Pinpoint the cell where the given text exists, returning its [x, y] midpoint coordinate. 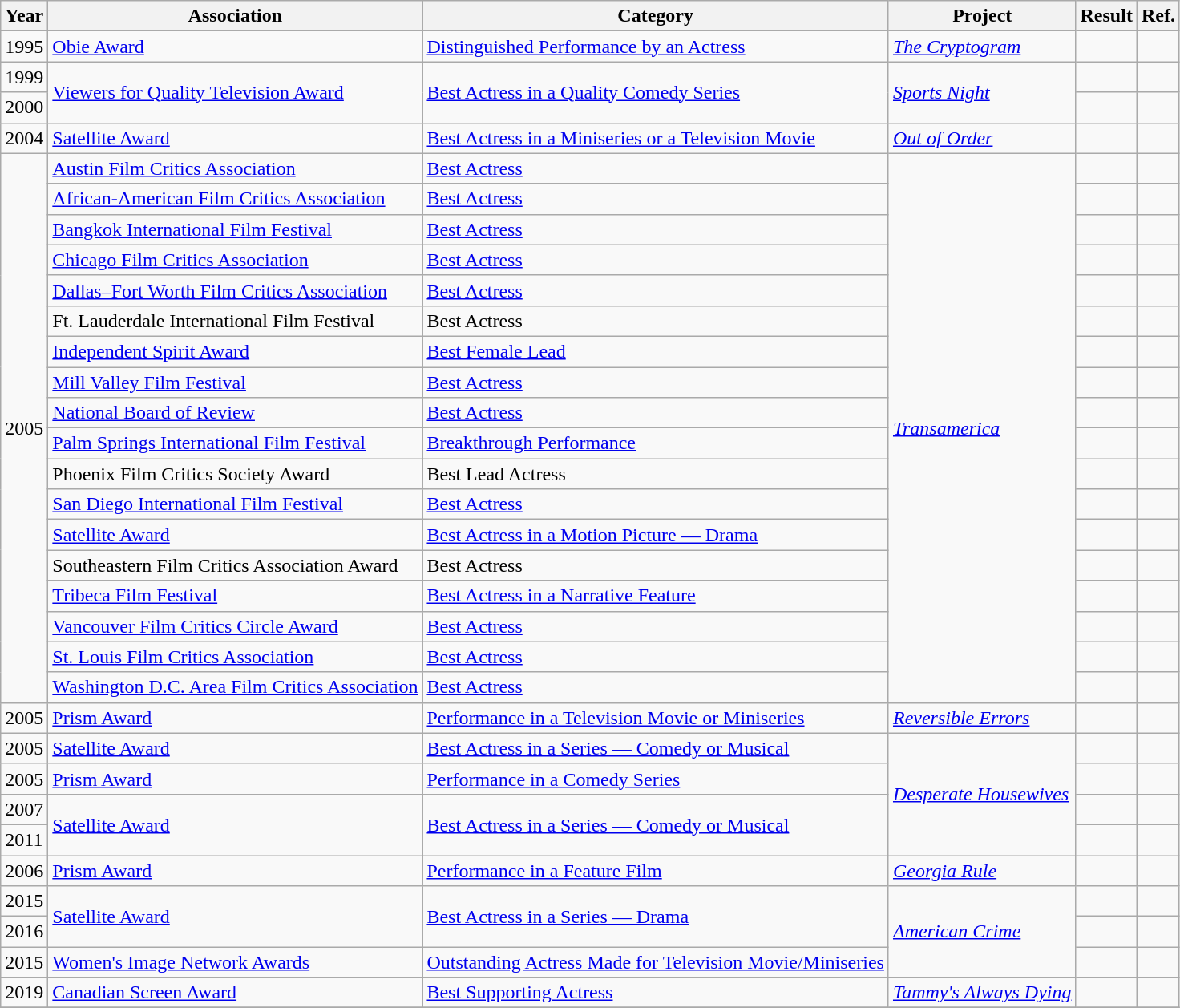
Dallas–Fort Worth Film Critics Association [236, 290]
2016 [24, 932]
Sports Night [982, 92]
Ref. [1158, 16]
Ft. Lauderdale International Film Festival [236, 321]
Project [982, 16]
2000 [24, 107]
Desperate Housewives [982, 794]
Austin Film Critics Association [236, 168]
Best Female Lead [656, 351]
Performance in a Comedy Series [656, 779]
1999 [24, 77]
Obie Award [236, 47]
Result [1106, 16]
Transamerica [982, 428]
1995 [24, 47]
Viewers for Quality Television Award [236, 92]
Best Actress in a Narrative Feature [656, 596]
Palm Springs International Film Festival [236, 443]
Association [236, 16]
Southeastern Film Critics Association Award [236, 565]
Tammy's Always Dying [982, 993]
Breakthrough Performance [656, 443]
Out of Order [982, 138]
Phoenix Film Critics Society Award [236, 474]
Outstanding Actress Made for Television Movie/Miniseries [656, 962]
2006 [24, 870]
2011 [24, 840]
2019 [24, 993]
Washington D.C. Area Film Critics Association [236, 687]
2007 [24, 809]
Bangkok International Film Festival [236, 229]
Distinguished Performance by an Actress [656, 47]
Georgia Rule [982, 870]
Independent Spirit Award [236, 351]
Performance in a Feature Film [656, 870]
National Board of Review [236, 413]
American Crime [982, 932]
Best Supporting Actress [656, 993]
Best Actress in a Motion Picture — Drama [656, 535]
San Diego International Film Festival [236, 504]
Mill Valley Film Festival [236, 383]
Category [656, 16]
Vancouver Film Critics Circle Award [236, 626]
Reversible Errors [982, 718]
Year [24, 16]
Best Actress in a Quality Comedy Series [656, 92]
Performance in a Television Movie or Miniseries [656, 718]
Best Lead Actress [656, 474]
Chicago Film Critics Association [236, 260]
Canadian Screen Award [236, 993]
2004 [24, 138]
African-American Film Critics Association [236, 199]
Tribeca Film Festival [236, 596]
Best Actress in a Series — Drama [656, 917]
Best Actress in a Miniseries or a Television Movie [656, 138]
The Cryptogram [982, 47]
Women's Image Network Awards [236, 962]
St. Louis Film Critics Association [236, 657]
